Capture the cell that displays the provided text and extract its (X, Y) central coordinate. 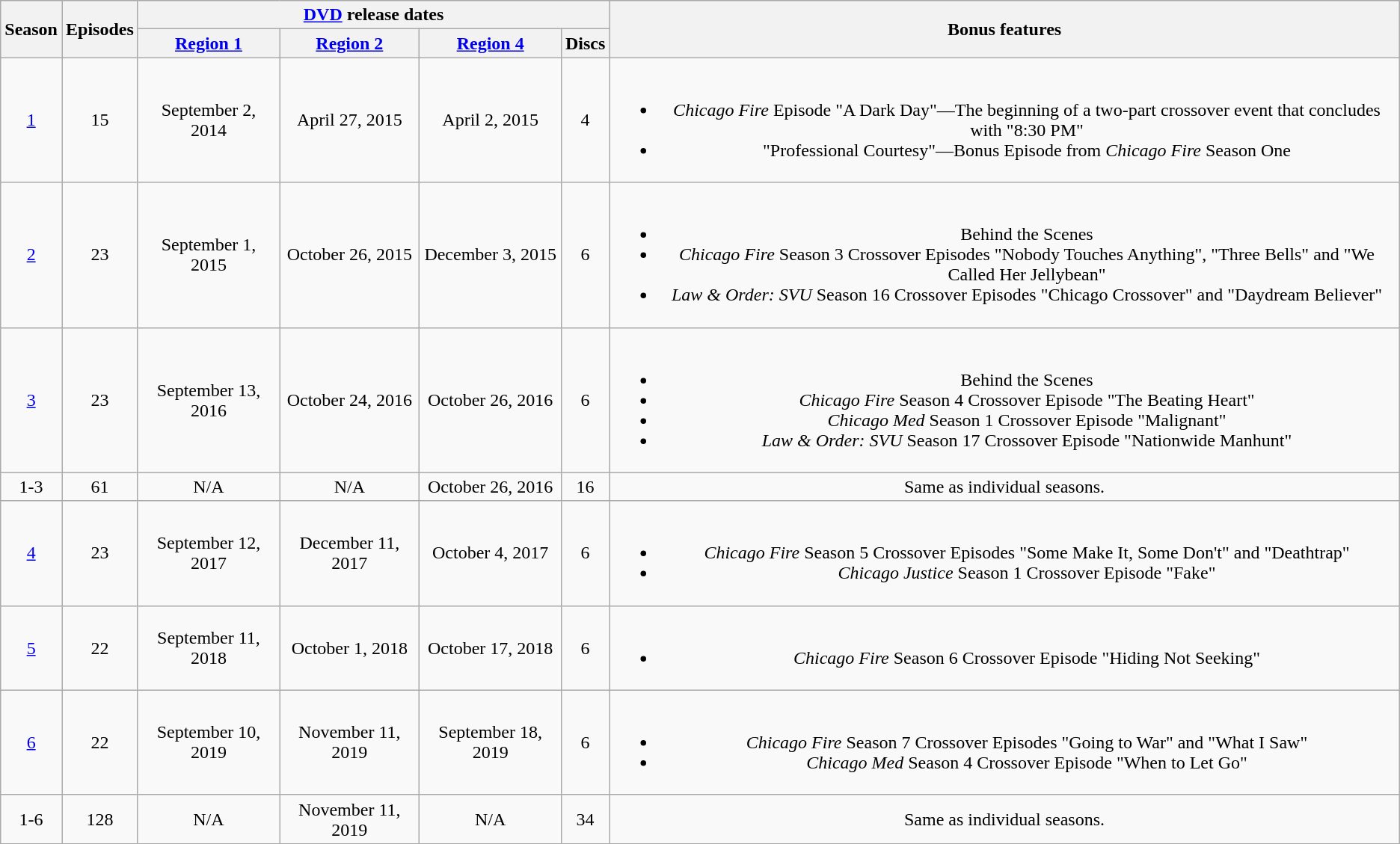
September 10, 2019 (208, 742)
2 (31, 255)
September 11, 2018 (208, 647)
December 3, 2015 (491, 255)
October 1, 2018 (350, 647)
October 24, 2016 (350, 400)
1-6 (31, 819)
128 (99, 819)
1-3 (31, 487)
Discs (585, 43)
Region 1 (208, 43)
September 2, 2014 (208, 120)
3 (31, 400)
1 (31, 120)
September 1, 2015 (208, 255)
October 4, 2017 (491, 553)
October 26, 2015 (350, 255)
16 (585, 487)
61 (99, 487)
September 18, 2019 (491, 742)
September 13, 2016 (208, 400)
15 (99, 120)
Bonus features (1004, 29)
DVD release dates (374, 15)
Season (31, 29)
September 12, 2017 (208, 553)
Chicago Fire Season 5 Crossover Episodes "Some Make It, Some Don't" and "Deathtrap"Chicago Justice Season 1 Crossover Episode "Fake" (1004, 553)
Chicago Fire Season 7 Crossover Episodes "Going to War" and "What I Saw"Chicago Med Season 4 Crossover Episode "When to Let Go" (1004, 742)
5 (31, 647)
Chicago Fire Season 6 Crossover Episode "Hiding Not Seeking" (1004, 647)
Region 2 (350, 43)
December 11, 2017 (350, 553)
Region 4 (491, 43)
34 (585, 819)
April 2, 2015 (491, 120)
April 27, 2015 (350, 120)
October 17, 2018 (491, 647)
Episodes (99, 29)
